Locate the cell with the specified text and output its (x, y) center coordinate. 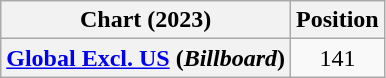
Chart (2023) (146, 20)
Position (338, 20)
Global Excl. US (Billboard) (146, 58)
141 (338, 58)
